Find where the given text appears and provide that cell's center as (x, y) coordinate. 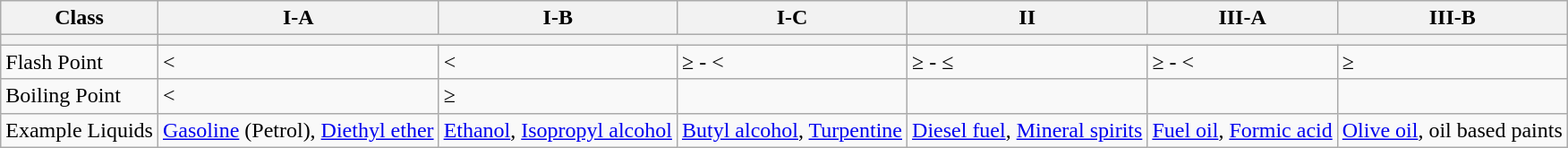
Fuel oil, Formic acid (1242, 130)
Diesel fuel, Mineral spirits (1027, 130)
III-B (1452, 18)
I-C (791, 18)
Ethanol, Isopropyl alcohol (558, 130)
I-B (558, 18)
II (1027, 18)
Flash Point (80, 62)
III-A (1242, 18)
Gasoline (Petrol), Diethyl ether (298, 130)
Boiling Point (80, 96)
≥ - ≤ (1027, 62)
Olive oil, oil based paints (1452, 130)
I-A (298, 18)
Example Liquids (80, 130)
Class (80, 18)
Butyl alcohol, Turpentine (791, 130)
